Pinpoint the cell where the given text exists, returning its (x, y) midpoint coordinate. 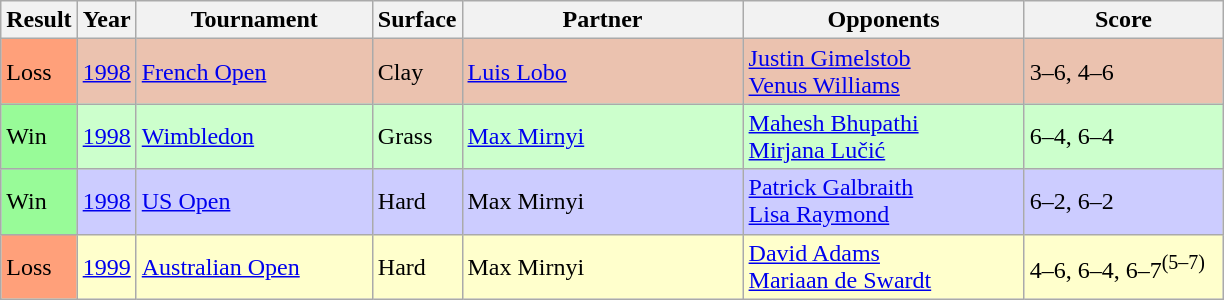
David Adams Mariaan de Swardt (884, 266)
6–2, 6–2 (1124, 202)
Clay (417, 72)
Year (106, 20)
6–4, 6–4 (1124, 136)
Mahesh Bhupathi Mirjana Lučić (884, 136)
3–6, 4–6 (1124, 72)
US Open (254, 202)
Australian Open (254, 266)
Tournament (254, 20)
Opponents (884, 20)
1999 (106, 266)
Partner (602, 20)
Justin Gimelstob Venus Williams (884, 72)
Score (1124, 20)
Patrick Galbraith Lisa Raymond (884, 202)
French Open (254, 72)
Wimbledon (254, 136)
Grass (417, 136)
Result (39, 20)
Surface (417, 20)
Luis Lobo (602, 72)
4–6, 6–4, 6–7(5–7) (1124, 266)
